From the cell containing the given text, extract its center point as (x, y) coordinate. 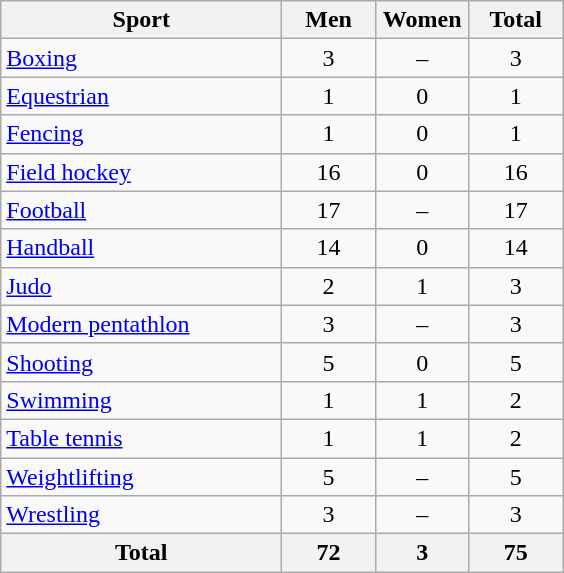
Weightlifting (142, 477)
Shooting (142, 362)
72 (329, 553)
Table tennis (142, 438)
Handball (142, 248)
75 (516, 553)
Swimming (142, 400)
Judo (142, 286)
Men (329, 20)
Field hockey (142, 172)
Sport (142, 20)
Fencing (142, 134)
Women (422, 20)
Modern pentathlon (142, 324)
Equestrian (142, 96)
Football (142, 210)
Boxing (142, 58)
Wrestling (142, 515)
